Search for the cell housing the specified text and yield its [x, y] center coordinate. 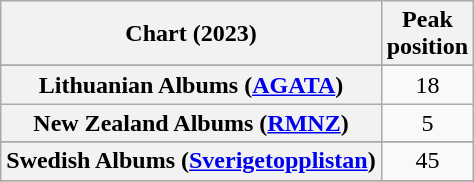
5 [427, 123]
18 [427, 85]
Peakposition [427, 34]
Swedish Albums (Sverigetopplistan) [191, 161]
Chart (2023) [191, 34]
45 [427, 161]
New Zealand Albums (RMNZ) [191, 123]
Lithuanian Albums (AGATA) [191, 85]
